Output the [x, y] coordinate of the center of the cell containing the given text.  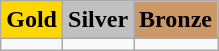
Gold [32, 20]
Bronze [176, 20]
Silver [98, 20]
